Locate the cell with the specified text and output its (X, Y) center coordinate. 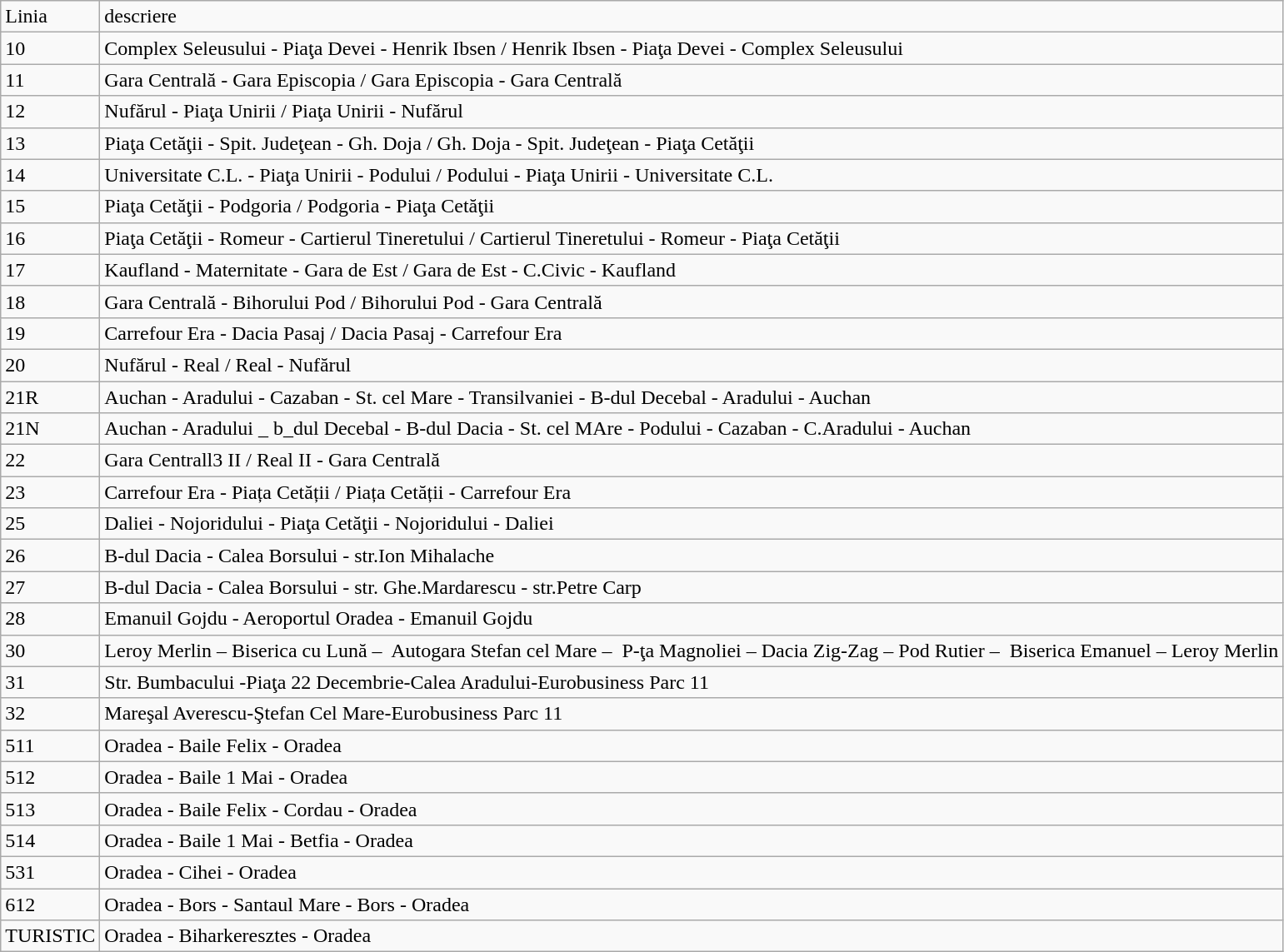
Piaţa Cetăţii - Spit. Judeţean - Gh. Doja / Gh. Doja - Spit. Judeţean - Piaţa Cetăţii (692, 143)
13 (50, 143)
25 (50, 524)
Oradea - Biharkeresztes - Oradea (692, 936)
Kaufland - Maternitate - Gara de Est / Gara de Est - C.Civic - Kaufland (692, 270)
Emanuil Gojdu - Aeroportul Oradea - Emanuil Gojdu (692, 619)
Complex Seleusului - Piaţa Devei - Henrik Ibsen / Henrik Ibsen - Piaţa Devei - Complex Seleusului (692, 48)
30 (50, 650)
15 (50, 207)
TURISTIC (50, 936)
Oradea - Cihei - Oradea (692, 872)
B-dul Dacia - Calea Borsului - str. Ghe.Mardarescu - str.Petre Carp (692, 587)
Oradea - Bors - Santaul Mare - Bors - Oradea (692, 904)
31 (50, 682)
Daliei - Nojoridului - Piaţa Cetăţii - Nojoridului - Daliei (692, 524)
Carrefour Era - Piața Cetății / Piața Cetății - Carrefour Era (692, 492)
Mareşal Averescu-Ştefan Cel Mare-Eurobusiness Parc 11 (692, 714)
32 (50, 714)
Str. Bumbacului -Piaţa 22 Decembrie-Calea Aradului-Eurobusiness Parc 11 (692, 682)
16 (50, 238)
Gara Centrall3 II / Real II - Gara Centrală (692, 461)
14 (50, 175)
Piaţa Cetăţii - Romeur - Cartierul Tineretului / Cartierul Tineretului - Romeur - Piaţa Cetăţii (692, 238)
513 (50, 809)
Carrefour Era - Dacia Pasaj / Dacia Pasaj - Carrefour Era (692, 333)
612 (50, 904)
12 (50, 112)
Universitate C.L. - Piaţa Unirii - Podului / Podului - Piaţa Unirii - Universitate C.L. (692, 175)
Nufărul - Real / Real - Nufărul (692, 365)
Nufărul - Piaţa Unirii / Piaţa Unirii - Nufărul (692, 112)
Oradea - Baile 1 Mai - Oradea (692, 777)
Auchan - Aradului _ b_dul Decebal - B-dul Dacia - St. cel MAre - Podului - Cazaban - C.Aradului - Auchan (692, 429)
26 (50, 556)
531 (50, 872)
11 (50, 80)
28 (50, 619)
21R (50, 397)
Piaţa Cetăţii - Podgoria / Podgoria - Piaţa Cetăţii (692, 207)
Oradea - Baile 1 Mai - Betfia - Oradea (692, 840)
512 (50, 777)
Oradea - Baile Felix - Cordau - Oradea (692, 809)
17 (50, 270)
18 (50, 302)
descriere (692, 17)
19 (50, 333)
Gara Centrală - Gara Episcopia / Gara Episcopia - Gara Centrală (692, 80)
21N (50, 429)
Auchan - Aradului - Cazaban - St. cel Mare - Transilvaniei - B-dul Decebal - Aradului - Auchan (692, 397)
511 (50, 745)
10 (50, 48)
B-dul Dacia - Calea Borsului - str.Ion Mihalache (692, 556)
514 (50, 840)
Gara Centrală - Bihorului Pod / Bihorului Pod - Gara Centrală (692, 302)
23 (50, 492)
22 (50, 461)
Linia (50, 17)
Oradea - Baile Felix - Oradea (692, 745)
27 (50, 587)
20 (50, 365)
Leroy Merlin – Biserica cu Lună – Autogara Stefan cel Mare – P-ţa Magnoliei – Dacia Zig-Zag – Pod Rutier – Biserica Emanuel – Leroy Merlin (692, 650)
